Pinpoint the cell where the given text exists, returning its (X, Y) midpoint coordinate. 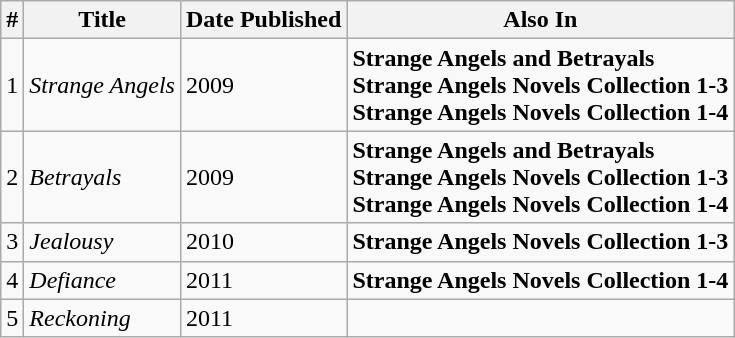
4 (12, 280)
5 (12, 318)
Jealousy (102, 242)
Reckoning (102, 318)
# (12, 20)
Strange Angels Novels Collection 1-4 (540, 280)
Also In (540, 20)
3 (12, 242)
Strange Angels Novels Collection 1-3 (540, 242)
2 (12, 177)
Date Published (263, 20)
2010 (263, 242)
Betrayals (102, 177)
Strange Angels (102, 85)
Title (102, 20)
1 (12, 85)
Defiance (102, 280)
